For the text-containing cell, return its midpoint in [x, y] coordinate format. 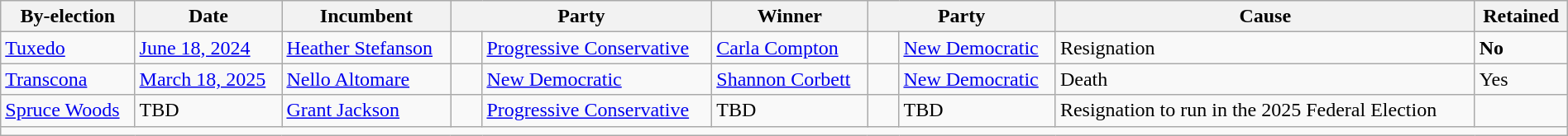
Incumbent [366, 16]
Cause [1265, 16]
Shannon Corbett [790, 79]
Retained [1521, 16]
Yes [1521, 79]
Nello Altomare [366, 79]
Winner [790, 16]
Death [1265, 79]
Grant Jackson [366, 110]
Resignation [1265, 48]
March 18, 2025 [208, 79]
Carla Compton [790, 48]
Transcona [68, 79]
Tuxedo [68, 48]
By-election [68, 16]
Resignation to run in the 2025 Federal Election [1265, 110]
Heather Stefanson [366, 48]
June 18, 2024 [208, 48]
No [1521, 48]
Spruce Woods [68, 110]
Date [208, 16]
